For the text-containing cell, return its midpoint in (x, y) coordinate format. 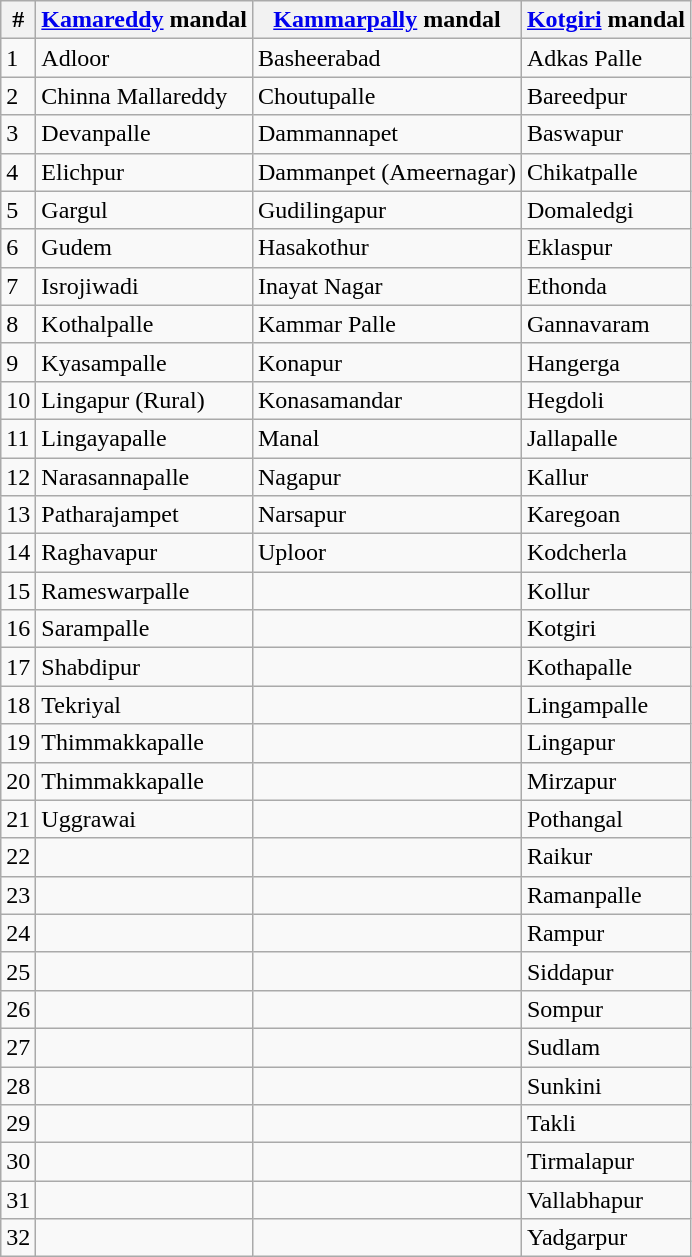
Yadgarpur (606, 1238)
4 (18, 172)
8 (18, 324)
Narasannapalle (144, 477)
10 (18, 400)
25 (18, 971)
Dammannapet (386, 134)
19 (18, 743)
Gannavaram (606, 324)
Lingapur (Rural) (144, 400)
Karegoan (606, 515)
Kyasampalle (144, 362)
Devanpalle (144, 134)
Kotgiri (606, 629)
Raikur (606, 857)
Kollur (606, 591)
Inayat Nagar (386, 286)
Raghavapur (144, 553)
27 (18, 1047)
Uploor (386, 553)
Chikatpalle (606, 172)
20 (18, 781)
Isrojiwadi (144, 286)
Ramanpalle (606, 895)
Jallapalle (606, 438)
Sompur (606, 1009)
Kotgiri mandal (606, 20)
Konapur (386, 362)
Gudilingapur (386, 210)
Bareedpur (606, 96)
30 (18, 1162)
Sarampalle (144, 629)
Manal (386, 438)
29 (18, 1124)
Takli (606, 1124)
Kodcherla (606, 553)
Lingampalle (606, 705)
3 (18, 134)
13 (18, 515)
Basheerabad (386, 58)
17 (18, 667)
32 (18, 1238)
Gudem (144, 248)
21 (18, 819)
Kothapalle (606, 667)
18 (18, 705)
23 (18, 895)
Chinna Mallareddy (144, 96)
26 (18, 1009)
Hasakothur (386, 248)
24 (18, 933)
Rampur (606, 933)
Kammar Palle (386, 324)
16 (18, 629)
Gargul (144, 210)
14 (18, 553)
Baswapur (606, 134)
Kamareddy mandal (144, 20)
Adloor (144, 58)
Patharajampet (144, 515)
Adkas Palle (606, 58)
31 (18, 1200)
28 (18, 1085)
7 (18, 286)
9 (18, 362)
12 (18, 477)
Rameswarpalle (144, 591)
Konasamandar (386, 400)
Dammanpet (Ameernagar) (386, 172)
Kallur (606, 477)
2 (18, 96)
Uggrawai (144, 819)
Vallabhapur (606, 1200)
Ethonda (606, 286)
Shabdipur (144, 667)
Tirmalapur (606, 1162)
Hangerga (606, 362)
# (18, 20)
6 (18, 248)
Kammarpally mandal (386, 20)
Mirzapur (606, 781)
11 (18, 438)
Lingapur (606, 743)
5 (18, 210)
Tekriyal (144, 705)
Narsapur (386, 515)
Elichpur (144, 172)
Choutupalle (386, 96)
Lingayapalle (144, 438)
22 (18, 857)
15 (18, 591)
Sunkini (606, 1085)
Nagapur (386, 477)
Kothalpalle (144, 324)
1 (18, 58)
Siddapur (606, 971)
Pothangal (606, 819)
Eklaspur (606, 248)
Sudlam (606, 1047)
Hegdoli (606, 400)
Domaledgi (606, 210)
